Capture the cell that displays the provided text and extract its (x, y) central coordinate. 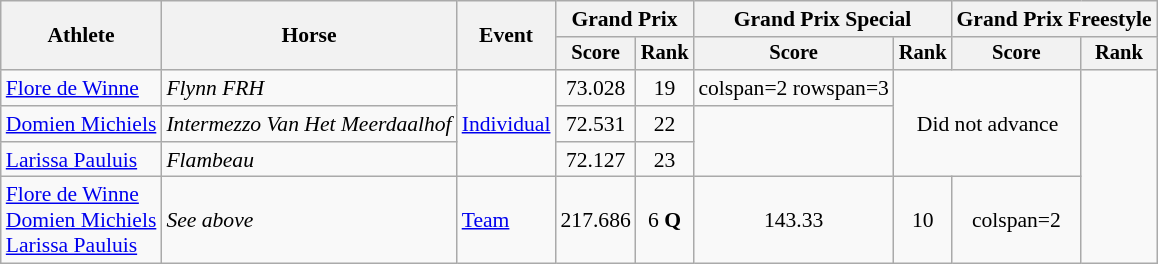
72.531 (596, 124)
Flore de Winne (82, 88)
6 Q (665, 220)
Grand Prix Special (822, 19)
Grand Prix (625, 19)
Flynn FRH (308, 88)
See above (308, 220)
Athlete (82, 36)
10 (923, 220)
Larissa Pauluis (82, 160)
22 (665, 124)
colspan=2 rowspan=3 (794, 88)
72.127 (596, 160)
Flambeau (308, 160)
217.686 (596, 220)
Domien Michiels (82, 124)
19 (665, 88)
colspan=2 (1017, 220)
23 (665, 160)
Did not advance (988, 124)
Intermezzo Van Het Meerdaalhof (308, 124)
Team (506, 220)
Grand Prix Freestyle (1054, 19)
Horse (308, 36)
143.33 (794, 220)
73.028 (596, 88)
Individual (506, 124)
Event (506, 36)
Flore de WinneDomien MichielsLarissa Pauluis (82, 220)
